Search for the cell housing the specified text and yield its (x, y) center coordinate. 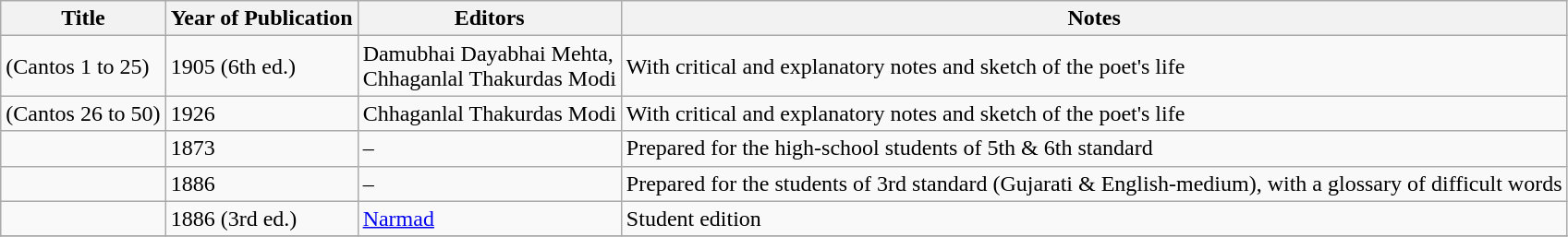
(Cantos 1 to 25) (83, 66)
Prepared for the students of 3rd standard (Gujarati & English-medium), with a glossary of difficult words (1094, 184)
1873 (261, 148)
Year of Publication (261, 18)
(Cantos 26 to 50) (83, 113)
1926 (261, 113)
Damubhai Dayabhai Mehta,Chhaganlal Thakurdas Modi (490, 66)
Student edition (1094, 219)
Title (83, 18)
Editors (490, 18)
Notes (1094, 18)
Narmad (490, 219)
Chhaganlal Thakurdas Modi (490, 113)
1886 (3rd ed.) (261, 219)
Prepared for the high-school students of 5th & 6th standard (1094, 148)
1905 (6th ed.) (261, 66)
1886 (261, 184)
